Pinpoint the cell where the given text exists, returning its (X, Y) midpoint coordinate. 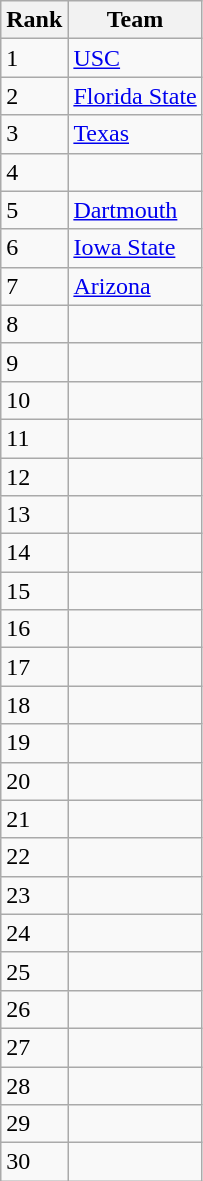
21 (34, 819)
20 (34, 781)
26 (34, 1009)
2 (34, 96)
18 (34, 705)
Arizona (135, 286)
23 (34, 895)
15 (34, 591)
30 (34, 1162)
4 (34, 172)
Florida State (135, 96)
Dartmouth (135, 210)
11 (34, 438)
24 (34, 933)
3 (34, 134)
Rank (34, 20)
USC (135, 58)
22 (34, 857)
8 (34, 324)
9 (34, 362)
17 (34, 667)
19 (34, 743)
7 (34, 286)
1 (34, 58)
25 (34, 971)
Team (135, 20)
6 (34, 248)
16 (34, 629)
27 (34, 1047)
Iowa State (135, 248)
13 (34, 515)
Texas (135, 134)
10 (34, 400)
14 (34, 553)
29 (34, 1124)
28 (34, 1085)
12 (34, 477)
5 (34, 210)
